Extract the [X, Y] coordinate from the center of the cell holding the provided text.  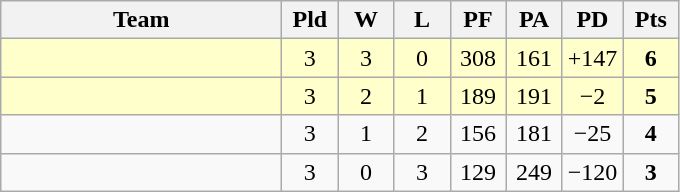
Pts [651, 20]
5 [651, 96]
156 [478, 134]
PA [534, 20]
191 [534, 96]
161 [534, 58]
4 [651, 134]
308 [478, 58]
PF [478, 20]
6 [651, 58]
−25 [592, 134]
L [422, 20]
189 [478, 96]
−120 [592, 172]
−2 [592, 96]
Team [142, 20]
W [366, 20]
PD [592, 20]
129 [478, 172]
249 [534, 172]
181 [534, 134]
+147 [592, 58]
Pld [310, 20]
